Locate the cell with the specified text and output its (X, Y) center coordinate. 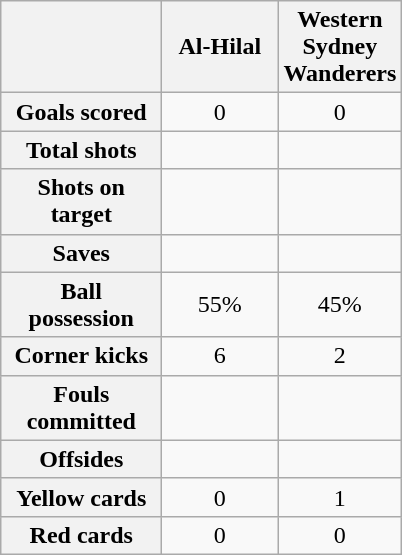
Western Sydney Wanderers (340, 47)
Goals scored (82, 112)
Corner kicks (82, 356)
Saves (82, 253)
Ball possession (82, 304)
Al-Hilal (220, 47)
6 (220, 356)
1 (340, 497)
Fouls committed (82, 408)
Total shots (82, 150)
2 (340, 356)
Yellow cards (82, 497)
55% (220, 304)
Offsides (82, 459)
Red cards (82, 535)
Shots on target (82, 202)
45% (340, 304)
